Extract the (x, y) coordinate from the center of the cell holding the provided text.  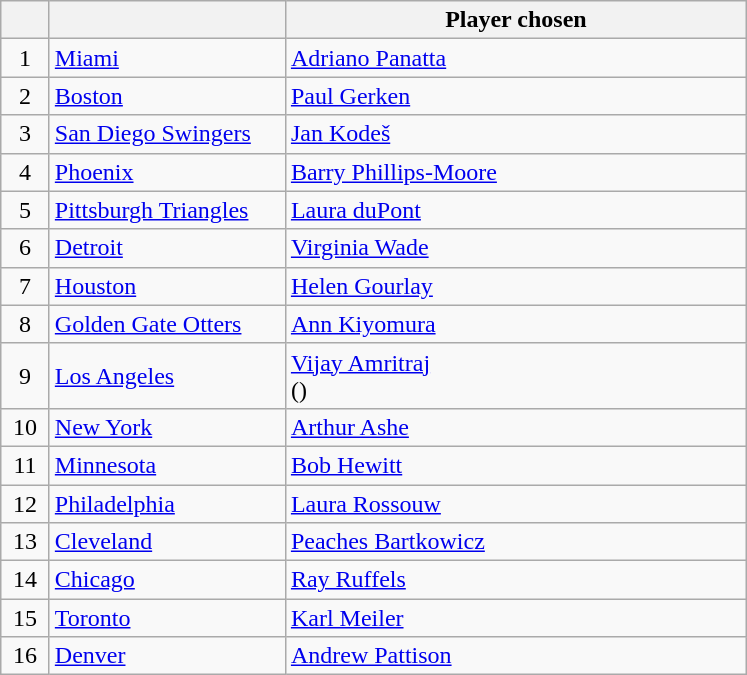
Player chosen (516, 20)
9 (26, 376)
Detroit (167, 248)
Vijay Amritraj() (516, 376)
13 (26, 542)
12 (26, 503)
14 (26, 580)
Cleveland (167, 542)
Miami (167, 58)
7 (26, 286)
Jan Kodeš (516, 134)
Toronto (167, 618)
Boston (167, 96)
Ann Kiyomura (516, 324)
Los Angeles (167, 376)
Golden Gate Otters (167, 324)
Pittsburgh Triangles (167, 210)
Laura duPont (516, 210)
Helen Gourlay (516, 286)
Philadelphia (167, 503)
Adriano Panatta (516, 58)
Barry Phillips-Moore (516, 172)
1 (26, 58)
5 (26, 210)
Bob Hewitt (516, 465)
Andrew Pattison (516, 656)
Paul Gerken (516, 96)
2 (26, 96)
New York (167, 427)
Denver (167, 656)
Phoenix (167, 172)
11 (26, 465)
San Diego Swingers (167, 134)
8 (26, 324)
Minnesota (167, 465)
4 (26, 172)
Peaches Bartkowicz (516, 542)
Chicago (167, 580)
6 (26, 248)
Virginia Wade (516, 248)
Houston (167, 286)
15 (26, 618)
Karl Meiler (516, 618)
Arthur Ashe (516, 427)
Ray Ruffels (516, 580)
10 (26, 427)
Laura Rossouw (516, 503)
3 (26, 134)
16 (26, 656)
